Return the [x, y] coordinate for the center point of the cell that contains the specified text.  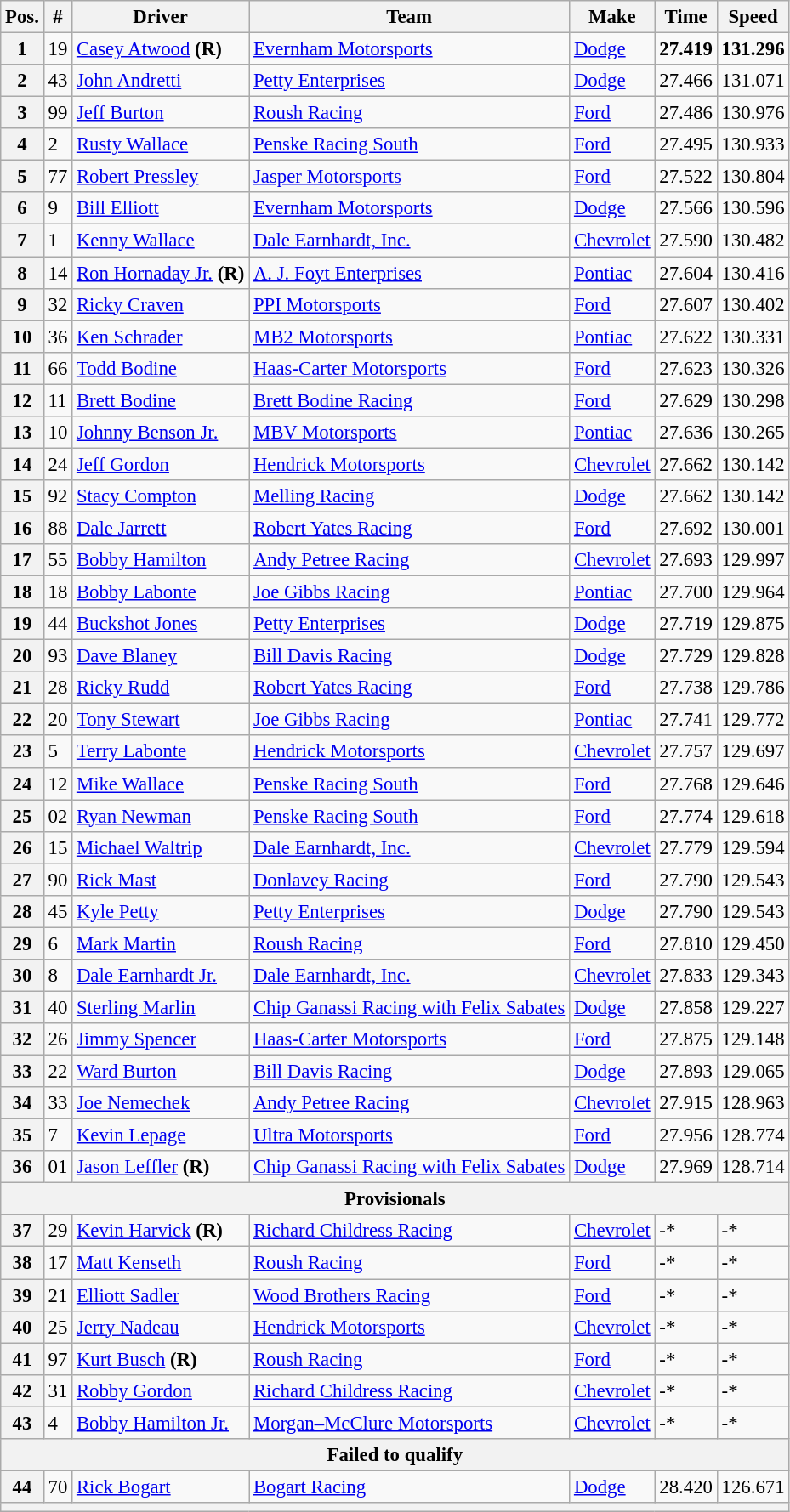
Driver [161, 17]
27.693 [685, 560]
27.486 [685, 113]
John Andretti [161, 81]
130.596 [753, 208]
130.265 [753, 433]
129.697 [753, 752]
Bill Elliott [161, 208]
27.969 [685, 1167]
130.933 [753, 144]
MBV Motorsports [410, 433]
16 [22, 528]
27.810 [685, 943]
27.875 [685, 1039]
130.416 [753, 273]
Rick Mast [161, 880]
45 [58, 912]
28.420 [685, 1487]
129.618 [753, 816]
93 [58, 656]
Ricky Craven [161, 304]
Terry Labonte [161, 752]
Dave Blaney [161, 656]
129.594 [753, 847]
131.296 [753, 49]
41 [22, 1359]
129.148 [753, 1039]
70 [58, 1487]
Ryan Newman [161, 816]
129.343 [753, 976]
88 [58, 528]
Sterling Marlin [161, 1007]
Ron Hornaday Jr. (R) [161, 273]
129.450 [753, 943]
Jasper Motorsports [410, 177]
130.804 [753, 177]
130.976 [753, 113]
Mike Wallace [161, 784]
13 [22, 433]
27.590 [685, 241]
Brett Bodine [161, 400]
129.227 [753, 1007]
Provisionals [395, 1199]
Pos. [22, 17]
27.495 [685, 144]
3 [22, 113]
Bogart Racing [410, 1487]
27.858 [685, 1007]
129.997 [753, 560]
Elliott Sadler [161, 1295]
27.522 [685, 177]
126.671 [753, 1487]
Bobby Hamilton [161, 560]
27.607 [685, 304]
Stacy Compton [161, 496]
Kevin Lepage [161, 1135]
128.963 [753, 1103]
27.692 [685, 528]
37 [22, 1232]
129.875 [753, 624]
Brett Bodine Racing [410, 400]
Robby Gordon [161, 1390]
129.772 [753, 720]
128.714 [753, 1167]
Kenny Wallace [161, 241]
129.646 [753, 784]
# [58, 17]
27.419 [685, 49]
27.779 [685, 847]
Bobby Hamilton Jr. [161, 1423]
130.482 [753, 241]
27.956 [685, 1135]
97 [58, 1359]
Todd Bodine [161, 368]
27.893 [685, 1072]
Robert Pressley [161, 177]
34 [22, 1103]
Dale Jarrett [161, 528]
27.466 [685, 81]
23 [22, 752]
66 [58, 368]
42 [22, 1390]
38 [22, 1263]
Jerry Nadeau [161, 1327]
129.964 [753, 592]
27.623 [685, 368]
Ultra Motorsports [410, 1135]
130.298 [753, 400]
Failed to qualify [395, 1455]
27.757 [685, 752]
Dale Earnhardt Jr. [161, 976]
Bobby Labonte [161, 592]
27.622 [685, 337]
129.828 [753, 656]
27 [22, 880]
Morgan–McClure Motorsports [410, 1423]
129.065 [753, 1072]
Ward Burton [161, 1072]
Kyle Petty [161, 912]
Make [612, 17]
35 [22, 1135]
Casey Atwood (R) [161, 49]
Wood Brothers Racing [410, 1295]
Ken Schrader [161, 337]
Jeff Gordon [161, 464]
A. J. Foyt Enterprises [410, 273]
Tony Stewart [161, 720]
PPI Motorsports [410, 304]
Mark Martin [161, 943]
Time [685, 17]
27.915 [685, 1103]
27.700 [685, 592]
99 [58, 113]
Jeff Burton [161, 113]
Speed [753, 17]
27.729 [685, 656]
128.774 [753, 1135]
02 [58, 816]
Jimmy Spencer [161, 1039]
Rick Bogart [161, 1487]
MB2 Motorsports [410, 337]
27.774 [685, 816]
Melling Racing [410, 496]
92 [58, 496]
Team [410, 17]
55 [58, 560]
27.738 [685, 688]
Buckshot Jones [161, 624]
90 [58, 880]
27.833 [685, 976]
Jason Leffler (R) [161, 1167]
27.741 [685, 720]
27.768 [685, 784]
Matt Kenseth [161, 1263]
27.629 [685, 400]
27.566 [685, 208]
Kevin Harvick (R) [161, 1232]
130.402 [753, 304]
Rusty Wallace [161, 144]
27.719 [685, 624]
130.001 [753, 528]
Donlavey Racing [410, 880]
131.071 [753, 81]
130.326 [753, 368]
129.786 [753, 688]
Joe Nemechek [161, 1103]
30 [22, 976]
01 [58, 1167]
Michael Waltrip [161, 847]
Johnny Benson Jr. [161, 433]
Kurt Busch (R) [161, 1359]
27.636 [685, 433]
39 [22, 1295]
130.331 [753, 337]
77 [58, 177]
Ricky Rudd [161, 688]
27.604 [685, 273]
